Scan for the cell matching the given text and deliver its [X, Y] coordinate at center. 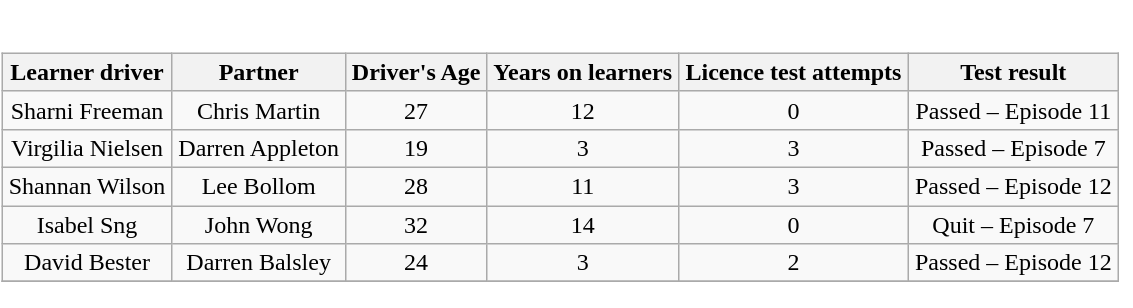
David Bester [87, 263]
Isabel Sng [87, 225]
Quit – Episode 7 [1013, 225]
14 [583, 225]
Passed – Episode 11 [1013, 110]
Driver's Age [416, 72]
Years on learners [583, 72]
Darren Balsley [259, 263]
Sharni Freeman [87, 110]
Chris Martin [259, 110]
19 [416, 148]
Learner driver [87, 72]
2 [794, 263]
John Wong [259, 225]
11 [583, 186]
Test result [1013, 72]
12 [583, 110]
Darren Appleton [259, 148]
27 [416, 110]
Licence test attempts [794, 72]
Shannan Wilson [87, 186]
32 [416, 225]
Passed – Episode 7 [1013, 148]
24 [416, 263]
Virgilia Nielsen [87, 148]
28 [416, 186]
Lee Bollom [259, 186]
Partner [259, 72]
